Search for the cell housing the specified text and yield its [x, y] center coordinate. 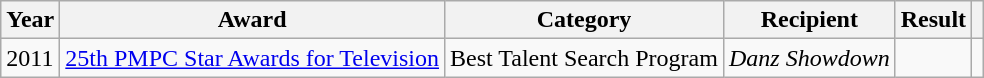
Year [30, 20]
Recipient [809, 20]
Category [584, 20]
Best Talent Search Program [584, 58]
2011 [30, 58]
25th PMPC Star Awards for Television [252, 58]
Award [252, 20]
Danz Showdown [809, 58]
Result [933, 20]
